Pinpoint the cell where the given text exists, returning its [X, Y] midpoint coordinate. 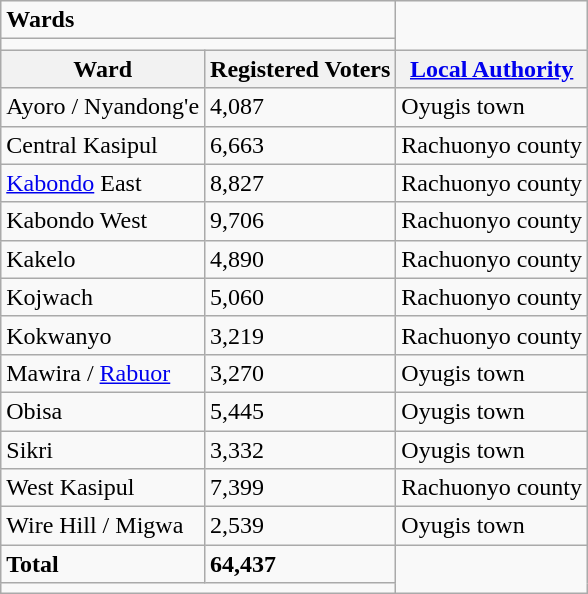
Wire Hill / Migwa [103, 526]
2,539 [300, 526]
9,706 [300, 221]
Obisa [103, 411]
5,060 [300, 297]
5,445 [300, 411]
West Kasipul [103, 488]
Kabondo West [103, 221]
3,219 [300, 335]
Ward [103, 69]
Local Authority [492, 69]
Kokwanyo [103, 335]
64,437 [300, 564]
Kabondo East [103, 183]
Wards [198, 20]
7,399 [300, 488]
Ayoro / Nyandong'e [103, 107]
8,827 [300, 183]
Total [103, 564]
6,663 [300, 145]
3,270 [300, 373]
Kakelo [103, 259]
Registered Voters [300, 69]
Kojwach [103, 297]
4,087 [300, 107]
Central Kasipul [103, 145]
4,890 [300, 259]
Sikri [103, 449]
Mawira / Rabuor [103, 373]
3,332 [300, 449]
